Determine the (x, y) coordinate at the center of the cell enclosing the given text.  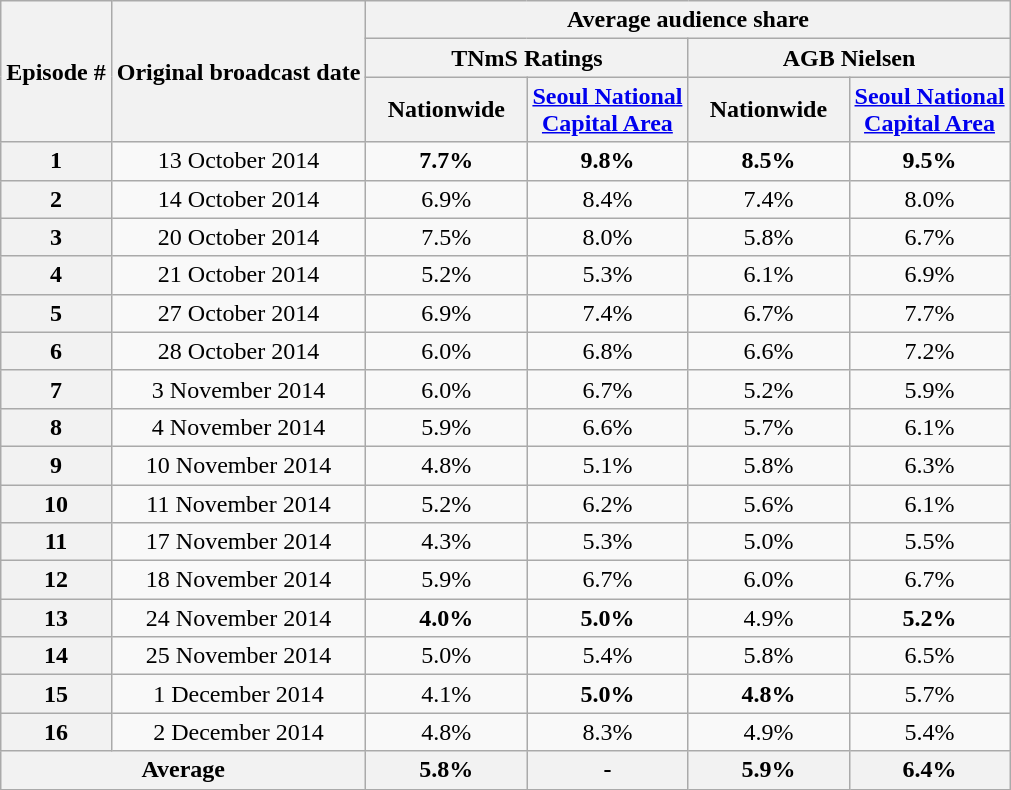
10 November 2014 (238, 465)
Average (184, 770)
12 (56, 580)
9.5% (930, 161)
11 November 2014 (238, 503)
5.1% (608, 465)
5 (56, 313)
7.5% (446, 237)
5.5% (930, 542)
28 October 2014 (238, 351)
24 November 2014 (238, 618)
13 (56, 618)
TNmS Ratings (527, 58)
9.8% (608, 161)
2 December 2014 (238, 732)
16 (56, 732)
4 November 2014 (238, 427)
11 (56, 542)
8.3% (608, 732)
6.8% (608, 351)
25 November 2014 (238, 656)
6.5% (930, 656)
6.2% (608, 503)
21 October 2014 (238, 275)
6.3% (930, 465)
8.5% (768, 161)
4.1% (446, 694)
14 (56, 656)
- (608, 770)
27 October 2014 (238, 313)
15 (56, 694)
Original broadcast date (238, 72)
18 November 2014 (238, 580)
7.2% (930, 351)
3 November 2014 (238, 389)
8.4% (608, 199)
13 October 2014 (238, 161)
17 November 2014 (238, 542)
4.3% (446, 542)
AGB Nielsen (849, 58)
4 (56, 275)
4.0% (446, 618)
9 (56, 465)
3 (56, 237)
7 (56, 389)
1 December 2014 (238, 694)
6.4% (930, 770)
8 (56, 427)
20 October 2014 (238, 237)
14 October 2014 (238, 199)
2 (56, 199)
1 (56, 161)
6 (56, 351)
5.6% (768, 503)
Average audience share (688, 20)
10 (56, 503)
Episode # (56, 72)
